Provide the [X, Y] coordinate of the cell's center where the given text is located.  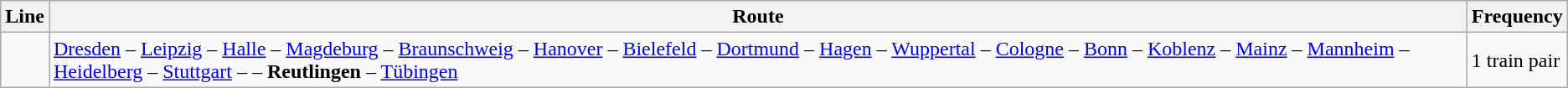
Frequency [1517, 17]
Route [757, 17]
1 train pair [1517, 60]
Line [25, 17]
